Pinpoint the cell where the given text exists, returning its (x, y) midpoint coordinate. 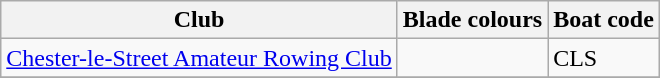
Blade colours (472, 20)
Boat code (604, 20)
Club (200, 20)
Chester-le-Street Amateur Rowing Club (200, 58)
CLS (604, 58)
